Determine the (X, Y) coordinate at the center of the cell enclosing the given text.  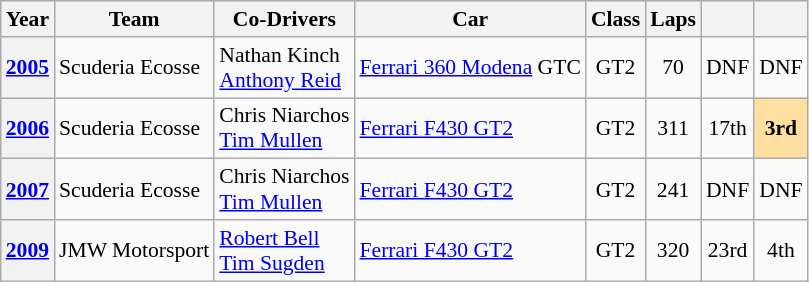
2009 (28, 250)
Laps (673, 19)
Ferrari 360 Modena GTC (470, 68)
17th (728, 128)
Robert Bell Tim Sugden (284, 250)
311 (673, 128)
23rd (728, 250)
2005 (28, 68)
4th (780, 250)
241 (673, 190)
70 (673, 68)
2006 (28, 128)
Co-Drivers (284, 19)
320 (673, 250)
Team (134, 19)
Car (470, 19)
Year (28, 19)
3rd (780, 128)
2007 (28, 190)
Class (616, 19)
JMW Motorsport (134, 250)
Nathan Kinch Anthony Reid (284, 68)
